Provide the (x, y) coordinate of the cell's center where the given text is located.  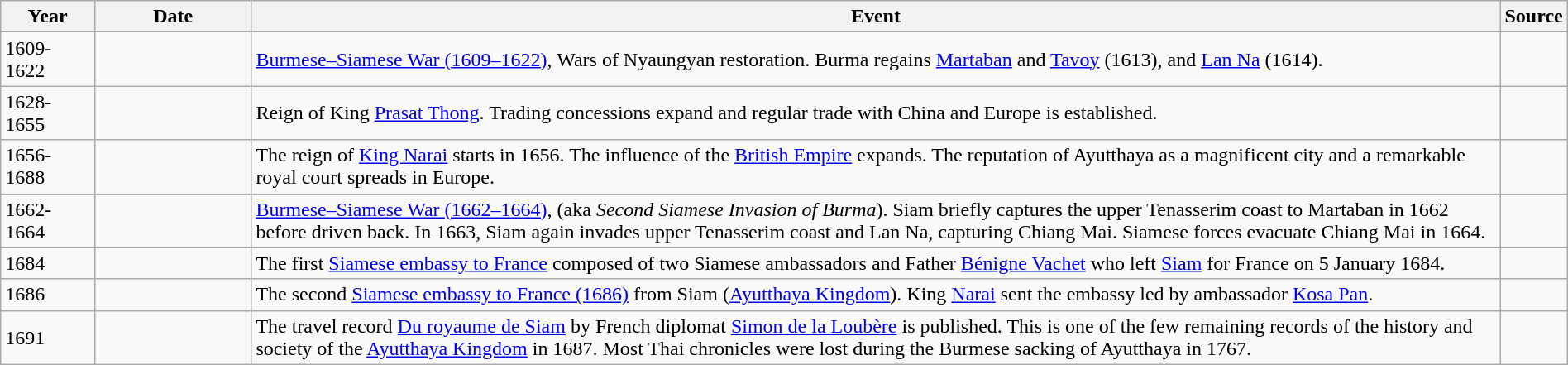
1684 (48, 263)
The first Siamese embassy to France composed of two Siamese ambassadors and Father Bénigne Vachet who left Siam for France on 5 January 1684. (876, 263)
1609-1622 (48, 60)
Event (876, 17)
The second Siamese embassy to France (1686) from Siam (Ayutthaya Kingdom). King Narai sent the embassy led by ambassador Kosa Pan. (876, 295)
Reign of King Prasat Thong. Trading concessions expand and regular trade with China and Europe is established. (876, 113)
1691 (48, 338)
Burmese–Siamese War (1609–1622), Wars of Nyaungyan restoration. Burma regains Martaban and Tavoy (1613), and Lan Na (1614). (876, 60)
Year (48, 17)
1662-1664 (48, 220)
Date (172, 17)
1628-1655 (48, 113)
1686 (48, 295)
Source (1533, 17)
1656-1688 (48, 167)
